Return the (x, y) coordinate for the center point of the cell that contains the specified text.  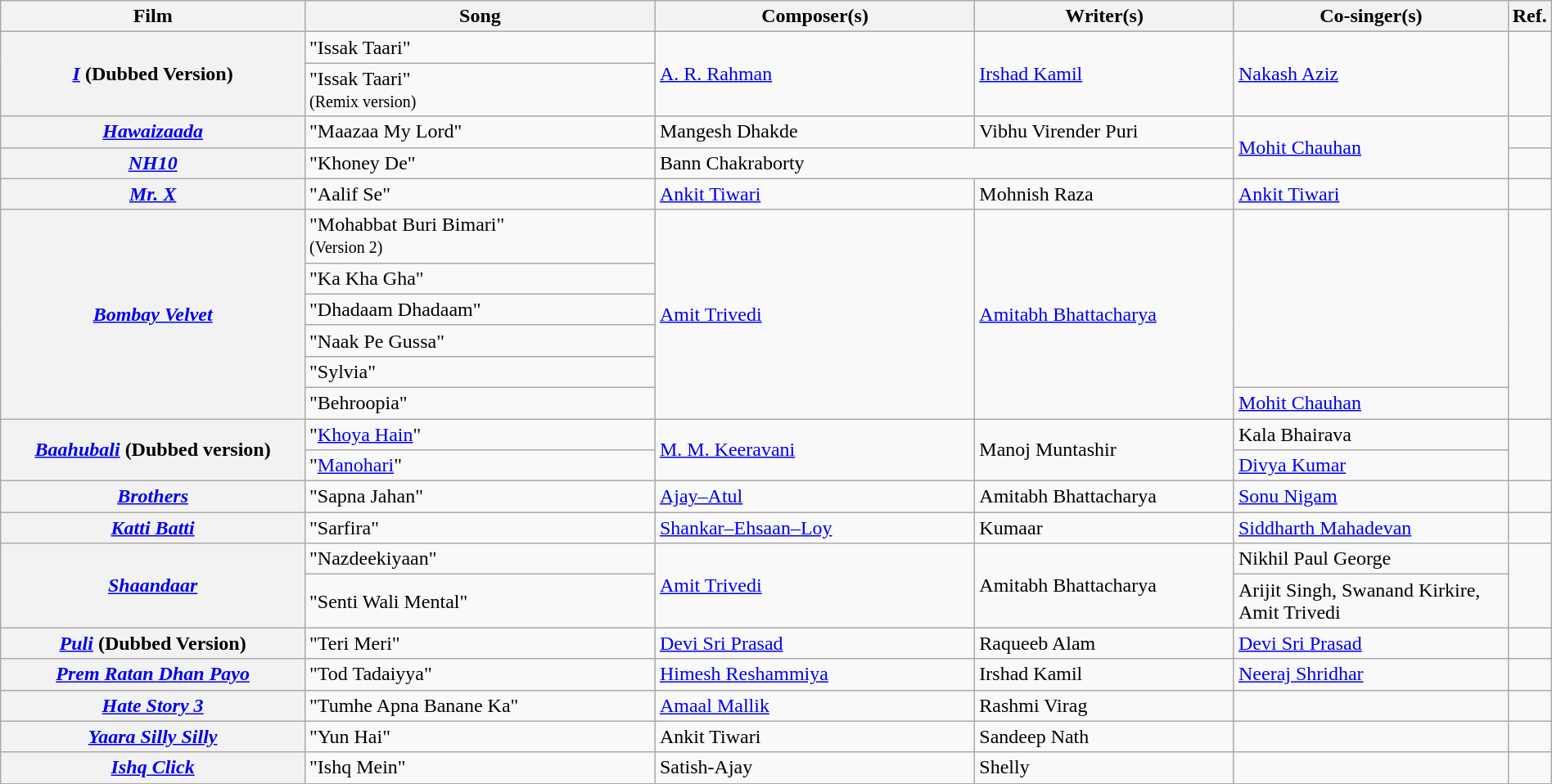
Ishq Click (153, 768)
Mohnish Raza (1105, 194)
"Issak Taari" (480, 47)
Ref. (1529, 16)
"Nazdeekiyaan" (480, 559)
"Khoney De" (480, 163)
I (Dubbed Version) (153, 74)
Kumaar (1105, 528)
Siddharth Mahadevan (1370, 528)
A. R. Rahman (814, 74)
Vibhu Virender Puri (1105, 132)
Shankar–Ehsaan–Loy (814, 528)
Brothers (153, 497)
Mangesh Dhakde (814, 132)
Neeraj Shridhar (1370, 674)
"Ishq Mein" (480, 768)
"Tod Tadaiyya" (480, 674)
"Maazaa My Lord" (480, 132)
"Aalif Se" (480, 194)
Puli (Dubbed Version) (153, 643)
Katti Batti (153, 528)
Rashmi Virag (1105, 705)
Hawaizaada (153, 132)
Sonu Nigam (1370, 497)
"Ka Kha Gha" (480, 278)
Baahubali (Dubbed version) (153, 450)
M. M. Keeravani (814, 450)
Song (480, 16)
Kala Bhairava (1370, 435)
"Sapna Jahan" (480, 497)
Divya Kumar (1370, 466)
"Teri Meri" (480, 643)
"Sarfira" (480, 528)
"Tumhe Apna Banane Ka" (480, 705)
"Dhadaam Dhadaam" (480, 309)
Bann Chakraborty (945, 163)
Raqueeb Alam (1105, 643)
Nikhil Paul George (1370, 559)
"Manohari" (480, 466)
Shaandaar (153, 586)
"Naak Pe Gussa" (480, 340)
Bombay Velvet (153, 314)
Writer(s) (1105, 16)
"Issak Taari"(Remix version) (480, 90)
Composer(s) (814, 16)
Mr. X (153, 194)
"Mohabbat Buri Bimari"(Version 2) (480, 236)
Amaal Mallik (814, 705)
Himesh Reshammiya (814, 674)
Shelly (1105, 768)
Prem Ratan Dhan Payo (153, 674)
Yaara Silly Silly (153, 737)
Film (153, 16)
Co-singer(s) (1370, 16)
Nakash Aziz (1370, 74)
"Yun Hai" (480, 737)
Satish-Ajay (814, 768)
"Senti Wali Mental" (480, 601)
"Sylvia" (480, 372)
Manoj Muntashir (1105, 450)
Sandeep Nath (1105, 737)
NH10 (153, 163)
Arijit Singh, Swanand Kirkire, Amit Trivedi (1370, 601)
"Khoya Hain" (480, 435)
Hate Story 3 (153, 705)
"Behroopia" (480, 403)
Ajay–Atul (814, 497)
